Determine the (x, y) coordinate at the center of the cell enclosing the given text.  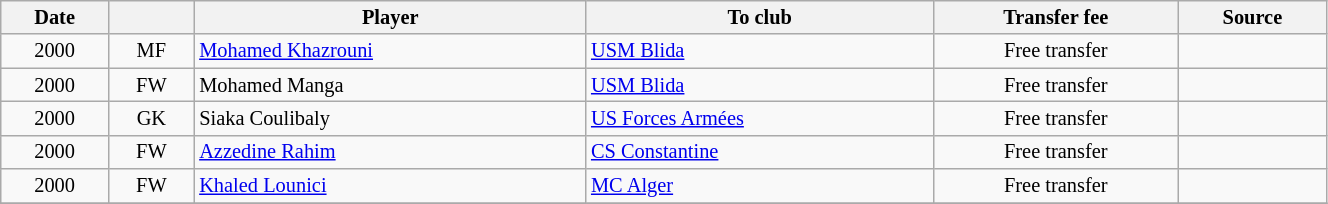
GK (151, 118)
Mohamed Manga (390, 85)
To club (760, 17)
MC Alger (760, 186)
CS Constantine (760, 152)
Mohamed Khazrouni (390, 51)
Player (390, 17)
Date (55, 17)
Source (1252, 17)
US Forces Armées (760, 118)
MF (151, 51)
Transfer fee (1056, 17)
Siaka Coulibaly (390, 118)
Khaled Lounici (390, 186)
Azzedine Rahim (390, 152)
